Capture the cell that displays the provided text and extract its (X, Y) central coordinate. 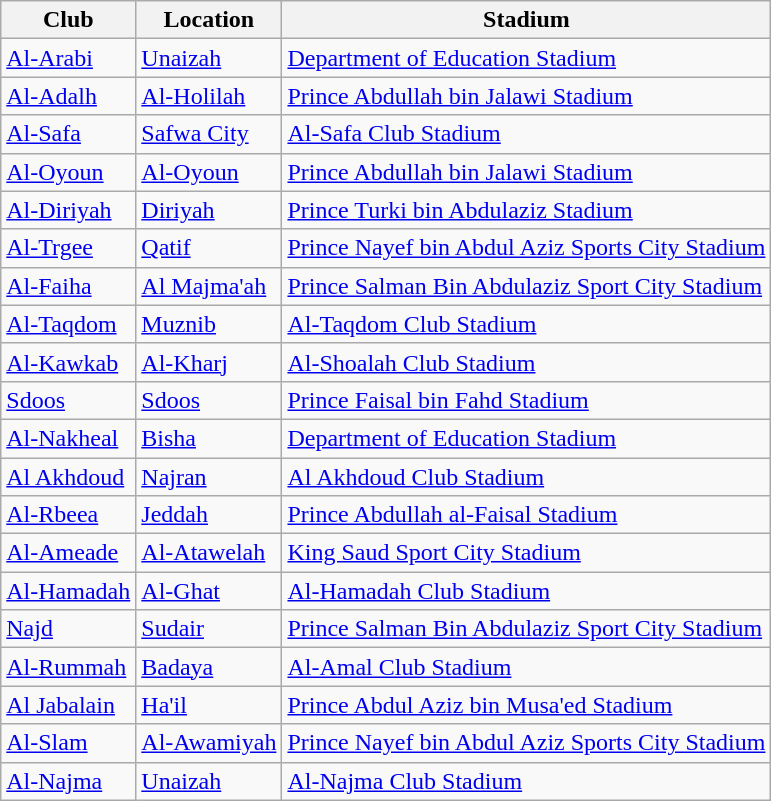
Al-Najma (68, 781)
Al-Shoalah Club Stadium (526, 362)
Al Akhdoud (68, 477)
Al-Faiha (68, 286)
Al-Rbeea (68, 515)
Al-Najma Club Stadium (526, 781)
Club (68, 20)
Prince Abdul Aziz bin Musa'ed Stadium (526, 705)
Prince Turki bin Abdulaziz Stadium (526, 210)
Diriyah (209, 210)
Al-Amal Club Stadium (526, 667)
Al-Taqdom (68, 324)
Prince Faisal bin Fahd Stadium (526, 400)
Al Jabalain (68, 705)
Al-Safa Club Stadium (526, 134)
Badaya (209, 667)
Al-Rummah (68, 667)
Al-Nakheal (68, 438)
Al-Taqdom Club Stadium (526, 324)
Safwa City (209, 134)
Al-Ghat (209, 591)
Al Majma'ah (209, 286)
Najd (68, 629)
Qatif (209, 248)
Al-Ameade (68, 553)
Sudair (209, 629)
Al-Diriyah (68, 210)
Al-Kharj (209, 362)
Najran (209, 477)
Location (209, 20)
Al-Hamadah Club Stadium (526, 591)
Al-Kawkab (68, 362)
Prince Abdullah al-Faisal Stadium (526, 515)
Al-Safa (68, 134)
Bisha (209, 438)
Muznib (209, 324)
King Saud Sport City Stadium (526, 553)
Al-Adalh (68, 96)
Al-Awamiyah (209, 743)
Al-Holilah (209, 96)
Al-Atawelah (209, 553)
Jeddah (209, 515)
Stadium (526, 20)
Al-Trgee (68, 248)
Ha'il (209, 705)
Al-Slam (68, 743)
Al-Arabi (68, 58)
Al-Hamadah (68, 591)
Al Akhdoud Club Stadium (526, 477)
